Determine the (X, Y) coordinate at the center of the cell enclosing the given text.  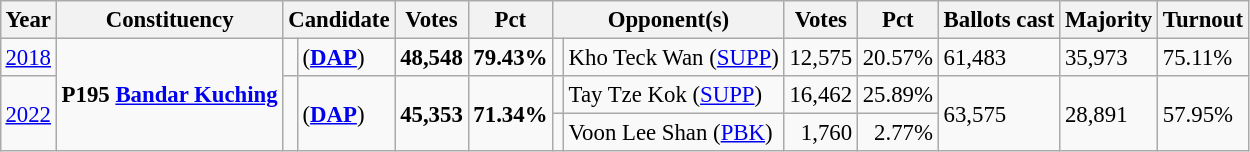
45,353 (432, 114)
57.95% (1202, 114)
28,891 (1109, 114)
20.57% (898, 57)
71.34% (510, 114)
35,973 (1109, 57)
1,760 (820, 133)
61,483 (998, 57)
Year (28, 20)
2.77% (898, 133)
Tay Tze Kok (SUPP) (674, 95)
48,548 (432, 57)
25.89% (898, 95)
79.43% (510, 57)
16,462 (820, 95)
Opponent(s) (668, 20)
Majority (1109, 20)
Turnout (1202, 20)
12,575 (820, 57)
Voon Lee Shan (PBK) (674, 133)
Constituency (170, 20)
75.11% (1202, 57)
Kho Teck Wan (SUPP) (674, 57)
2022 (28, 114)
2018 (28, 57)
63,575 (998, 114)
P195 Bandar Kuching (170, 94)
Ballots cast (998, 20)
Candidate (339, 20)
